From the cell containing the given text, extract its center point as (X, Y) coordinate. 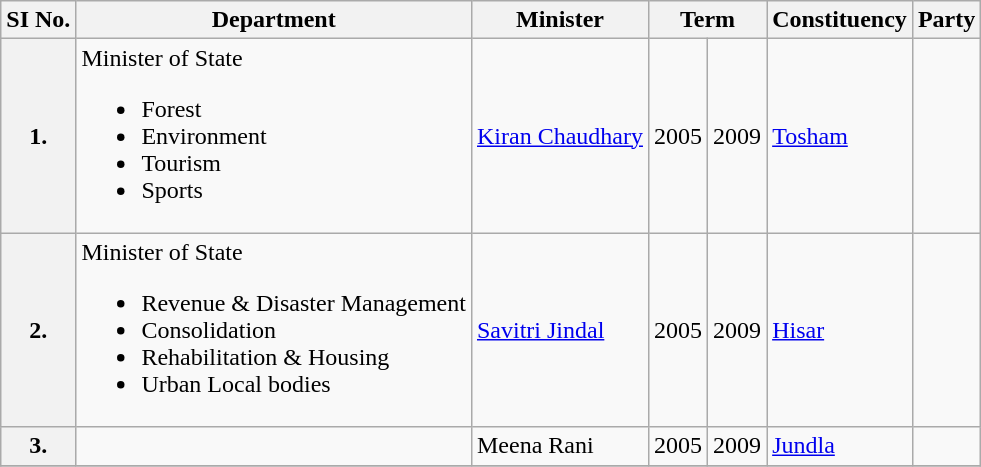
Minister (560, 20)
3. (38, 446)
1. (38, 136)
Minister of StateForestEnvironmentTourismSports (274, 136)
Meena Rani (560, 446)
Tosham (840, 136)
Department (274, 20)
Savitri Jindal (560, 330)
Minister of StateRevenue & Disaster ManagementConsolidationRehabilitation & HousingUrban Local bodies (274, 330)
2. (38, 330)
Jundla (840, 446)
SI No. (38, 20)
Constituency (840, 20)
Kiran Chaudhary (560, 136)
Hisar (840, 330)
Term (707, 20)
Party (946, 20)
